Locate the cell with the specified text and output its (X, Y) center coordinate. 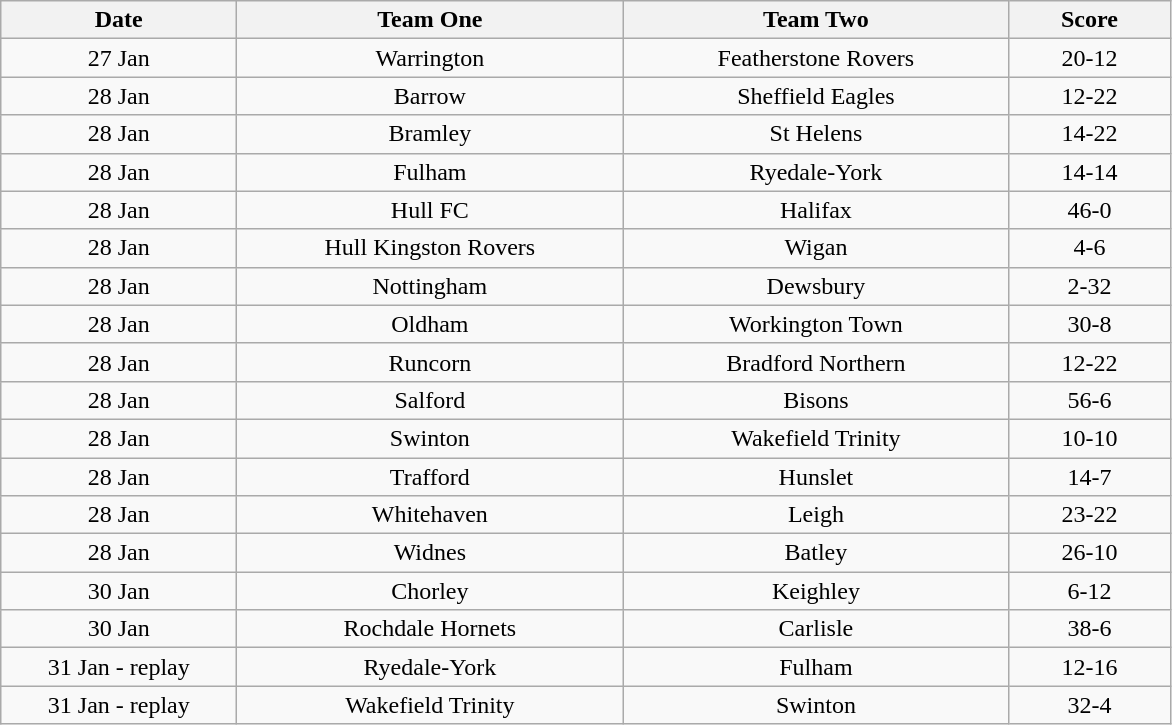
Carlisle (816, 629)
Widnes (430, 553)
2-32 (1090, 286)
23-22 (1090, 515)
Workington Town (816, 324)
Team Two (816, 20)
30-8 (1090, 324)
Barrow (430, 96)
46-0 (1090, 210)
Nottingham (430, 286)
Leigh (816, 515)
20-12 (1090, 58)
Dewsbury (816, 286)
Batley (816, 553)
Hunslet (816, 477)
Runcorn (430, 362)
14-7 (1090, 477)
Bisons (816, 400)
Hull FC (430, 210)
Date (119, 20)
Team One (430, 20)
10-10 (1090, 438)
Halifax (816, 210)
Salford (430, 400)
Hull Kingston Rovers (430, 248)
Chorley (430, 591)
St Helens (816, 134)
Rochdale Hornets (430, 629)
Trafford (430, 477)
Score (1090, 20)
Warrington (430, 58)
14-22 (1090, 134)
Bradford Northern (816, 362)
56-6 (1090, 400)
14-14 (1090, 172)
Wigan (816, 248)
Featherstone Rovers (816, 58)
Oldham (430, 324)
38-6 (1090, 629)
Sheffield Eagles (816, 96)
12-16 (1090, 667)
27 Jan (119, 58)
Whitehaven (430, 515)
6-12 (1090, 591)
Keighley (816, 591)
Bramley (430, 134)
4-6 (1090, 248)
32-4 (1090, 705)
26-10 (1090, 553)
